Capture the cell that displays the provided text and extract its (x, y) central coordinate. 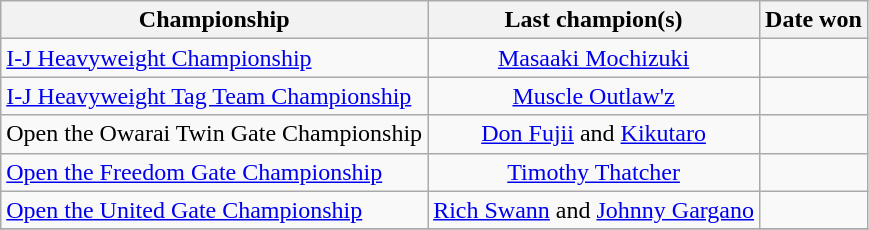
I-J Heavyweight Championship (214, 58)
Last champion(s) (594, 20)
Championship (214, 20)
Date won (814, 20)
Muscle Outlaw'z (594, 96)
Open the United Gate Championship (214, 210)
Rich Swann and Johnny Gargano (594, 210)
Open the Freedom Gate Championship (214, 172)
Open the Owarai Twin Gate Championship (214, 134)
Timothy Thatcher (594, 172)
Masaaki Mochizuki (594, 58)
Don Fujii and Kikutaro (594, 134)
I-J Heavyweight Tag Team Championship (214, 96)
